Pinpoint the cell where the given text exists, returning its [x, y] midpoint coordinate. 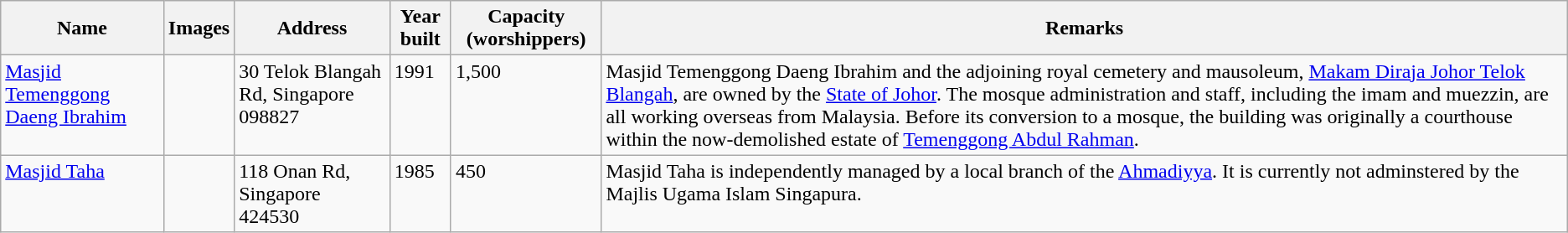
Year built [420, 28]
Masjid Temenggong Daeng Ibrahim [82, 106]
Capacity (worshippers) [526, 28]
Images [199, 28]
450 [526, 194]
1991 [420, 106]
Masjid Taha [82, 194]
Masjid Taha is independently managed by a local branch of the Ahmadiyya. It is currently not adminstered by the Majlis Ugama Islam Singapura. [1084, 194]
1985 [420, 194]
30 Telok Blangah Rd, Singapore 098827 [312, 106]
1,500 [526, 106]
Name [82, 28]
118 Onan Rd, Singapore 424530 [312, 194]
Address [312, 28]
Remarks [1084, 28]
